Pinpoint the cell where the given text exists, returning its [X, Y] midpoint coordinate. 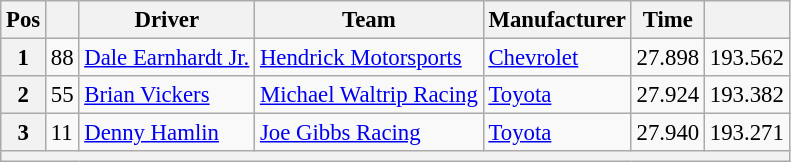
1 [24, 58]
55 [62, 95]
27.898 [668, 58]
3 [24, 133]
27.924 [668, 95]
Joe Gibbs Racing [370, 133]
Denny Hamlin [167, 133]
Dale Earnhardt Jr. [167, 58]
Driver [167, 20]
Time [668, 20]
27.940 [668, 133]
Michael Waltrip Racing [370, 95]
193.271 [746, 133]
Team [370, 20]
193.382 [746, 95]
193.562 [746, 58]
88 [62, 58]
Brian Vickers [167, 95]
2 [24, 95]
11 [62, 133]
Hendrick Motorsports [370, 58]
Manufacturer [557, 20]
Pos [24, 20]
Chevrolet [557, 58]
